Pinpoint the cell where the given text exists, returning its [x, y] midpoint coordinate. 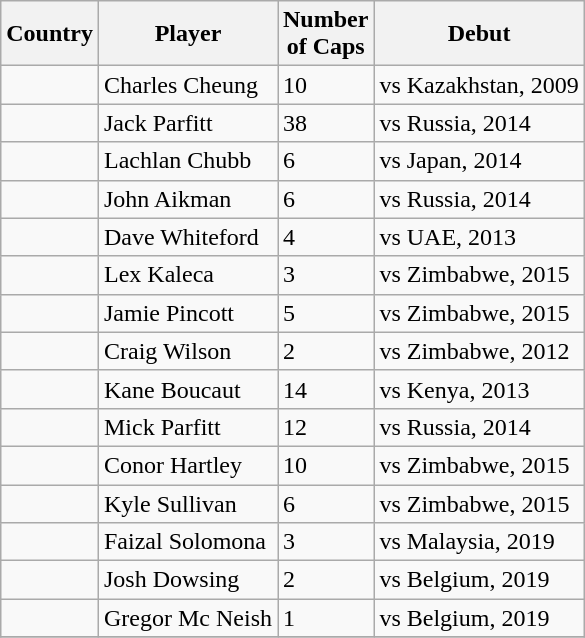
Dave Whiteford [188, 237]
Kyle Sullivan [188, 503]
John Aikman [188, 199]
38 [326, 123]
Jamie Pincott [188, 313]
Lachlan Chubb [188, 161]
Charles Cheung [188, 85]
Mick Parfitt [188, 427]
Josh Dowsing [188, 580]
Debut [479, 34]
Jack Parfitt [188, 123]
Player [188, 34]
vs UAE, 2013 [479, 237]
vs Malaysia, 2019 [479, 542]
Gregor Mc Neish [188, 618]
Country [50, 34]
5 [326, 313]
vs Kazakhstan, 2009 [479, 85]
Kane Boucaut [188, 389]
Lex Kaleca [188, 275]
vs Zimbabwe, 2012 [479, 351]
vs Kenya, 2013 [479, 389]
4 [326, 237]
Conor Hartley [188, 465]
Craig Wilson [188, 351]
12 [326, 427]
14 [326, 389]
Numberof Caps [326, 34]
Faizal Solomona [188, 542]
vs Japan, 2014 [479, 161]
1 [326, 618]
